Capture the cell that displays the provided text and extract its [X, Y] central coordinate. 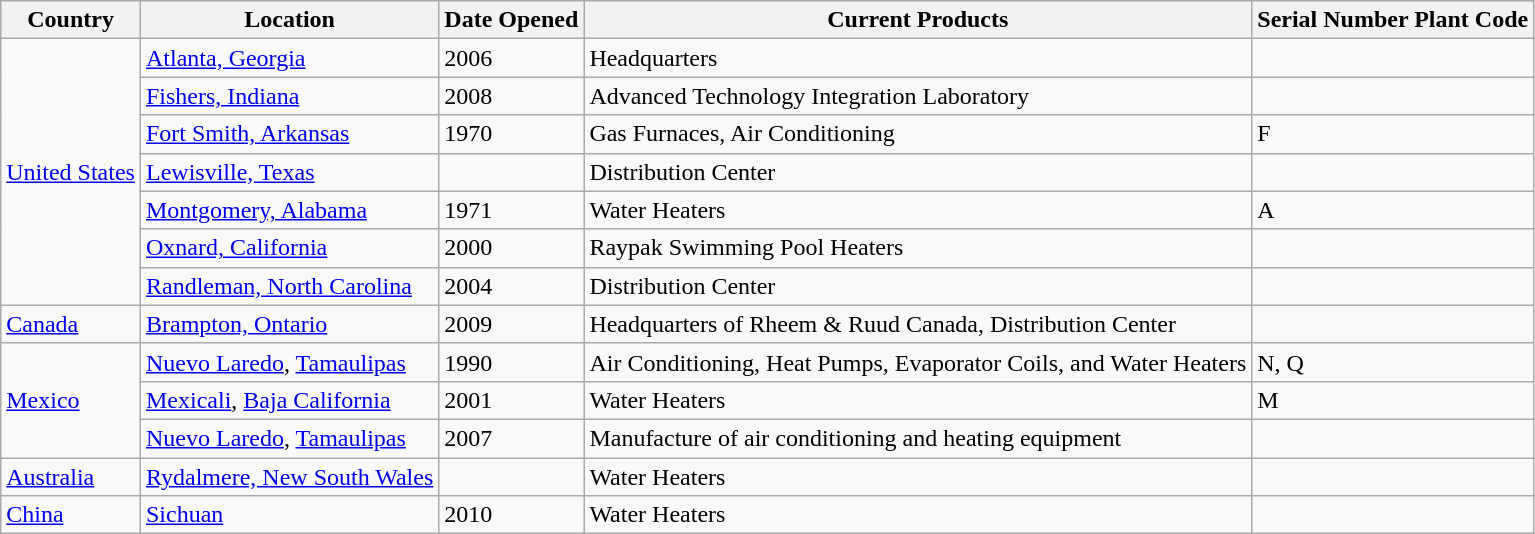
Current Products [918, 20]
Canada [71, 324]
United States [71, 172]
2009 [512, 324]
1971 [512, 210]
Fort Smith, Arkansas [289, 134]
2007 [512, 438]
Serial Number Plant Code [1393, 20]
Australia [71, 477]
Fishers, Indiana [289, 96]
Gas Furnaces, Air Conditioning [918, 134]
2004 [512, 286]
Headquarters [918, 58]
2010 [512, 515]
Raypak Swimming Pool Heaters [918, 248]
1990 [512, 362]
Sichuan [289, 515]
Headquarters of Rheem & Ruud Canada, Distribution Center [918, 324]
Manufacture of air conditioning and heating equipment [918, 438]
Rydalmere, New South Wales [289, 477]
A [1393, 210]
2001 [512, 400]
Atlanta, Georgia [289, 58]
Air Conditioning, Heat Pumps, Evaporator Coils, and Water Heaters [918, 362]
N, Q [1393, 362]
Mexico [71, 400]
Location [289, 20]
Montgomery, Alabama [289, 210]
China [71, 515]
2006 [512, 58]
Randleman, North Carolina [289, 286]
Mexicali, Baja California [289, 400]
Date Opened [512, 20]
2008 [512, 96]
M [1393, 400]
2000 [512, 248]
Country [71, 20]
Oxnard, California [289, 248]
Lewisville, Texas [289, 172]
1970 [512, 134]
F [1393, 134]
Advanced Technology Integration Laboratory [918, 96]
Brampton, Ontario [289, 324]
